Detect which cell encompasses the target text, then output its (X, Y) center coordinate. 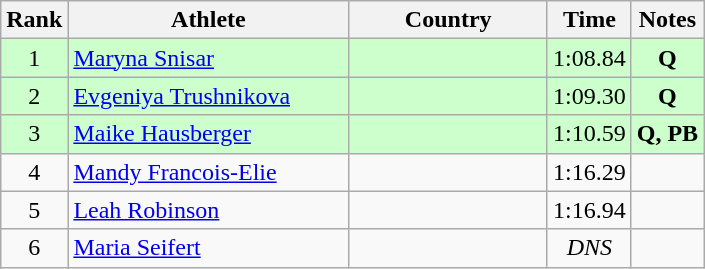
1:16.94 (589, 210)
Maryna Snisar (208, 58)
Maria Seifert (208, 248)
2 (34, 96)
5 (34, 210)
Time (589, 20)
Evgeniya Trushnikova (208, 96)
1 (34, 58)
3 (34, 134)
4 (34, 172)
6 (34, 248)
Maike Hausberger (208, 134)
Mandy Francois-Elie (208, 172)
1:10.59 (589, 134)
Country (448, 20)
Leah Robinson (208, 210)
Q, PB (667, 134)
DNS (589, 248)
Notes (667, 20)
Athlete (208, 20)
1:16.29 (589, 172)
1:08.84 (589, 58)
Rank (34, 20)
1:09.30 (589, 96)
